Extract the [x, y] coordinate from the center of the cell holding the provided text.  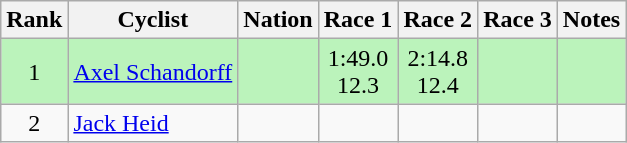
Race 1 [358, 20]
2:14.812.4 [438, 72]
Race 2 [438, 20]
Rank [34, 20]
Nation [278, 20]
Cyclist [153, 20]
Race 3 [518, 20]
1:49.012.3 [358, 72]
Notes [591, 20]
2 [34, 123]
Axel Schandorff [153, 72]
1 [34, 72]
Jack Heid [153, 123]
